Find where the given text appears and provide that cell's center as (x, y) coordinate. 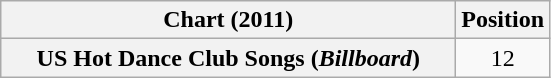
Chart (2011) (228, 20)
US Hot Dance Club Songs (Billboard) (228, 58)
12 (503, 58)
Position (503, 20)
